Determine the (X, Y) coordinate at the center of the cell enclosing the given text.  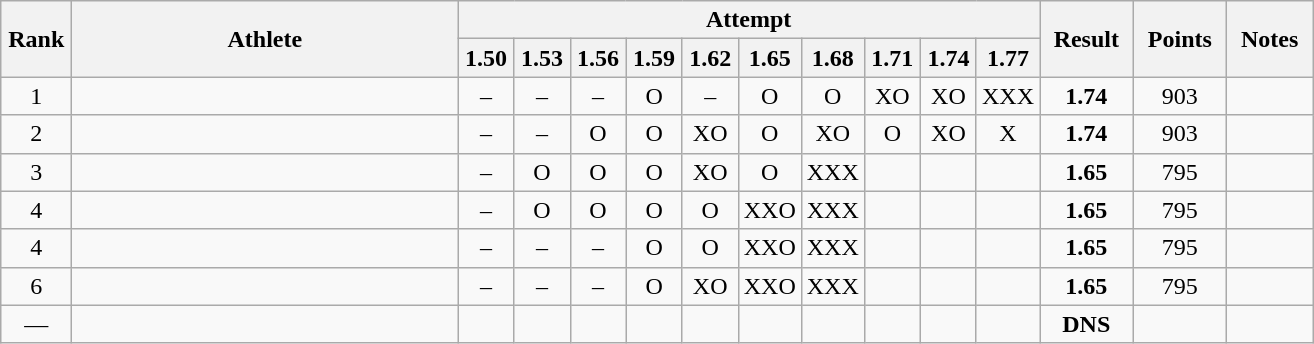
1.71 (892, 58)
Athlete (265, 39)
1.53 (542, 58)
Result (1087, 39)
Rank (36, 39)
Points (1180, 39)
1 (36, 96)
1.77 (1008, 58)
— (36, 324)
DNS (1087, 324)
Attempt (749, 20)
X (1008, 134)
1.56 (598, 58)
1.68 (832, 58)
1.59 (654, 58)
2 (36, 134)
1.50 (486, 58)
6 (36, 286)
3 (36, 172)
Notes (1270, 39)
1.62 (710, 58)
